Provide the (x, y) coordinate of the cell's center where the given text is located.  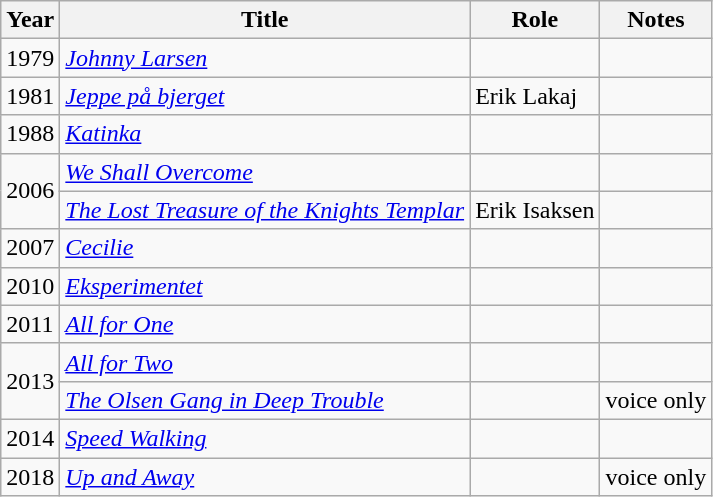
2018 (30, 477)
Up and Away (265, 477)
Year (30, 20)
All for Two (265, 362)
1988 (30, 134)
1979 (30, 58)
Cecilie (265, 248)
2014 (30, 438)
We Shall Overcome (265, 172)
Katinka (265, 134)
Jeppe på bjerget (265, 96)
2011 (30, 324)
The Olsen Gang in Deep Trouble (265, 400)
Johnny Larsen (265, 58)
2010 (30, 286)
Erik Isaksen (535, 210)
Role (535, 20)
Erik Lakaj (535, 96)
Title (265, 20)
2013 (30, 381)
Eksperimentet (265, 286)
All for One (265, 324)
The Lost Treasure of the Knights Templar (265, 210)
Notes (656, 20)
1981 (30, 96)
2007 (30, 248)
Speed Walking (265, 438)
2006 (30, 191)
